Find where the given text appears and provide that cell's center as (X, Y) coordinate. 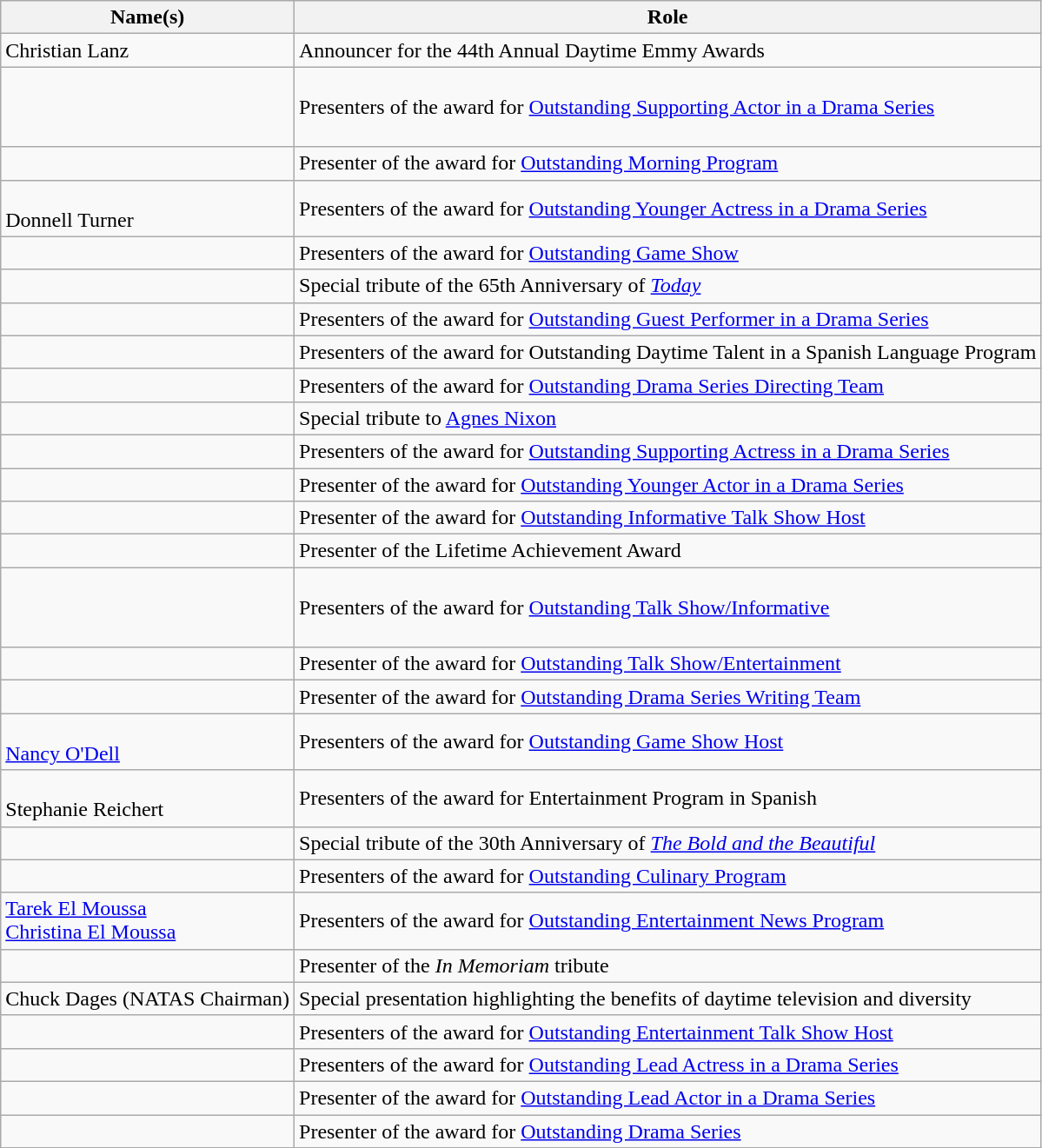
Name(s) (148, 17)
Special tribute to Agnes Nixon (667, 418)
Presenters of the award for Outstanding Guest Performer in a Drama Series (667, 319)
Presenters of the award for Outstanding Drama Series Directing Team (667, 385)
Presenters of the award for Outstanding Game Show (667, 253)
Announcer for the 44th Annual Daytime Emmy Awards (667, 50)
Presenter of the Lifetime Achievement Award (667, 551)
Presenters of the award for Outstanding Entertainment News Program (667, 921)
Presenters of the award for Outstanding Supporting Actress in a Drama Series (667, 451)
Presenters of the award for Outstanding Game Show Host (667, 742)
Presenters of the award for Outstanding Talk Show/Informative (667, 607)
Chuck Dages (NATAS Chairman) (148, 999)
Presenter of the award for Outstanding Drama Series Writing Team (667, 697)
Christian Lanz (148, 50)
Presenters of the award for Outstanding Culinary Program (667, 876)
Presenter of the award for Outstanding Talk Show/Entertainment (667, 664)
Presenters of the award for Entertainment Program in Spanish (667, 798)
Presenter of the award for Outstanding Lead Actor in a Drama Series (667, 1098)
Special presentation highlighting the benefits of daytime television and diversity (667, 999)
Presenter of the award for Outstanding Informative Talk Show Host (667, 518)
Special tribute of the 30th Anniversary of The Bold and the Beautiful (667, 843)
Presenter of the award for Outstanding Younger Actor in a Drama Series (667, 484)
Presenters of the award for Outstanding Younger Actress in a Drama Series (667, 209)
Nancy O'Dell (148, 742)
Presenter of the In Memoriam tribute (667, 966)
Presenters of the award for Outstanding Entertainment Talk Show Host (667, 1032)
Tarek El Moussa Christina El Moussa (148, 921)
Donnell Turner (148, 209)
Role (667, 17)
Presenter of the award for Outstanding Morning Program (667, 163)
Stephanie Reichert (148, 798)
Presenters of the award for Outstanding Lead Actress in a Drama Series (667, 1065)
Special tribute of the 65th Anniversary of Today (667, 286)
Presenters of the award for Outstanding Daytime Talent in a Spanish Language Program (667, 352)
Presenter of the award for Outstanding Drama Series (667, 1131)
Presenters of the award for Outstanding Supporting Actor in a Drama Series (667, 107)
